Pinpoint the cell where the given text exists, returning its [X, Y] midpoint coordinate. 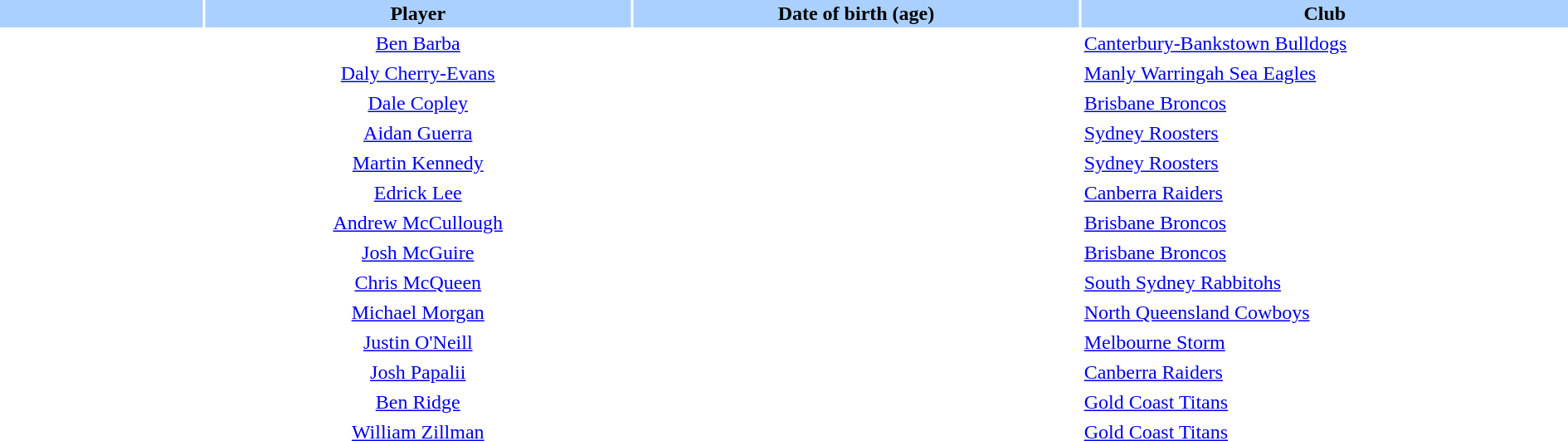
Justin O'Neill [418, 342]
Player [418, 13]
Club [1325, 13]
Melbourne Storm [1325, 342]
Daly Cherry-Evans [418, 73]
Edrick Lee [418, 193]
Aidan Guerra [418, 133]
Ben Ridge [418, 402]
Andrew McCullough [418, 223]
Josh McGuire [418, 252]
Canterbury-Bankstown Bulldogs [1325, 43]
South Sydney Rabbitohs [1325, 282]
Dale Copley [418, 103]
North Queensland Cowboys [1325, 312]
Josh Papalii [418, 372]
Ben Barba [418, 43]
Date of birth (age) [856, 13]
Gold Coast Titans [1325, 402]
Chris McQueen [418, 282]
Michael Morgan [418, 312]
Manly Warringah Sea Eagles [1325, 73]
Martin Kennedy [418, 163]
